Identify which cell holds the provided text, then report its [x, y] central coordinate. 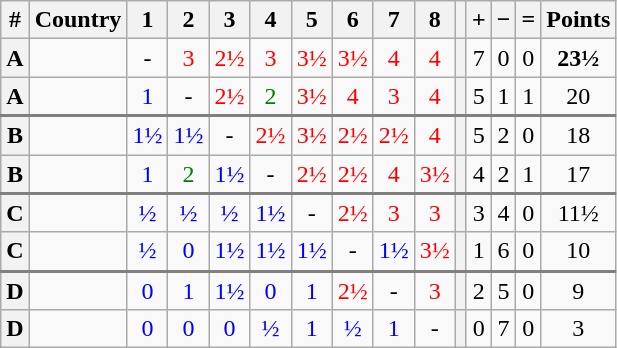
= [528, 20]
18 [578, 136]
+ [478, 20]
Country [78, 20]
− [504, 20]
Points [578, 20]
9 [578, 290]
# [15, 20]
10 [578, 252]
23½ [578, 58]
8 [434, 20]
17 [578, 174]
11½ [578, 212]
20 [578, 96]
